Detect which cell encompasses the target text, then output its (x, y) center coordinate. 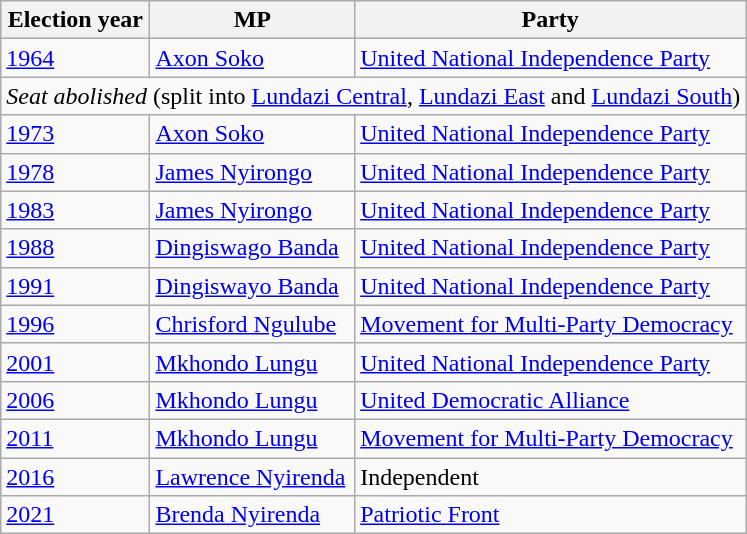
1996 (76, 324)
2021 (76, 515)
2001 (76, 362)
Seat abolished (split into Lundazi Central, Lundazi East and Lundazi South) (374, 96)
MP (252, 20)
1964 (76, 58)
1983 (76, 210)
2016 (76, 477)
1978 (76, 172)
Independent (550, 477)
1988 (76, 248)
1973 (76, 134)
Election year (76, 20)
Chrisford Ngulube (252, 324)
Party (550, 20)
Lawrence Nyirenda (252, 477)
United Democratic Alliance (550, 400)
Dingiswago Banda (252, 248)
2006 (76, 400)
Brenda Nyirenda (252, 515)
Dingiswayo Banda (252, 286)
Patriotic Front (550, 515)
2011 (76, 438)
1991 (76, 286)
